Detect which cell encompasses the target text, then output its [x, y] center coordinate. 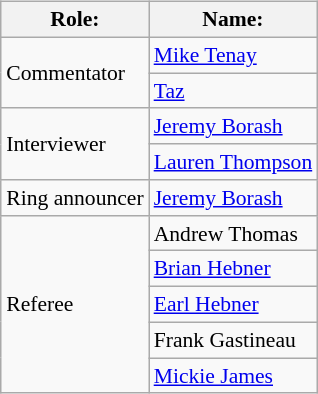
Interviewer [74, 144]
Lauren Thompson [234, 162]
Mike Tenay [234, 55]
Role: [74, 20]
Mickie James [234, 376]
Ring announcer [74, 198]
Andrew Thomas [234, 233]
Brian Hebner [234, 269]
Taz [234, 91]
Referee [74, 304]
Commentator [74, 72]
Frank Gastineau [234, 340]
Earl Hebner [234, 305]
Name: [234, 20]
